Find where the given text appears and provide that cell's center as (X, Y) coordinate. 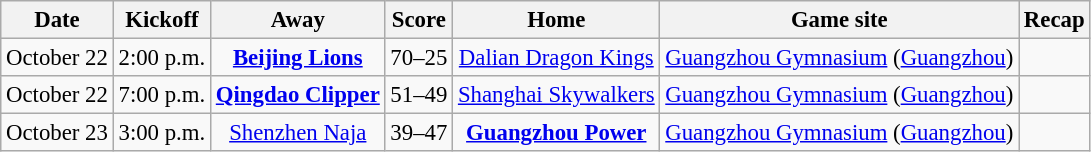
Date (57, 20)
Kickoff (162, 20)
Recap (1054, 20)
7:00 p.m. (162, 95)
Guangzhou Power (556, 133)
Game site (840, 20)
3:00 p.m. (162, 133)
70–25 (419, 58)
Dalian Dragon Kings (556, 58)
Away (298, 20)
51–49 (419, 95)
Qingdao Clipper (298, 95)
Home (556, 20)
Shenzhen Naja (298, 133)
2:00 p.m. (162, 58)
Shanghai Skywalkers (556, 95)
October 23 (57, 133)
39–47 (419, 133)
Beijing Lions (298, 58)
Score (419, 20)
